Provide the (X, Y) coordinate of the cell's center where the given text is located.  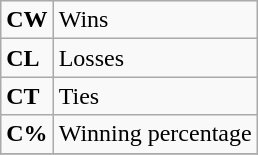
Winning percentage (155, 134)
Losses (155, 58)
CT (27, 96)
CW (27, 20)
CL (27, 58)
Ties (155, 96)
C% (27, 134)
Wins (155, 20)
